Extract the [X, Y] coordinate from the center of the cell holding the provided text.  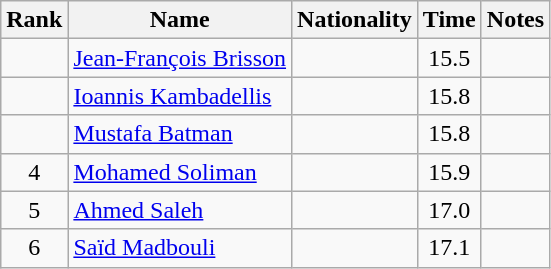
Nationality [355, 20]
Time [449, 20]
Mohamed Soliman [180, 172]
17.0 [449, 210]
Name [180, 20]
5 [34, 210]
15.5 [449, 58]
Saïd Madbouli [180, 248]
4 [34, 172]
Mustafa Batman [180, 134]
6 [34, 248]
Ioannis Kambadellis [180, 96]
Rank [34, 20]
15.9 [449, 172]
Notes [515, 20]
Ahmed Saleh [180, 210]
17.1 [449, 248]
Jean-François Brisson [180, 58]
